Pinpoint the cell where the given text exists, returning its [X, Y] midpoint coordinate. 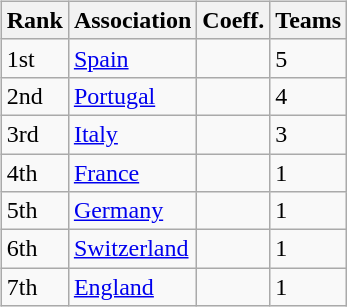
Switzerland [132, 249]
Germany [132, 211]
Italy [132, 134]
England [132, 287]
5 [308, 58]
5th [34, 211]
Portugal [132, 96]
4 [308, 96]
France [132, 173]
2nd [34, 96]
4th [34, 173]
Teams [308, 20]
6th [34, 249]
Spain [132, 58]
1st [34, 58]
3rd [34, 134]
Rank [34, 20]
Association [132, 20]
7th [34, 287]
Coeff. [234, 20]
3 [308, 134]
